Search for the cell housing the specified text and yield its (x, y) center coordinate. 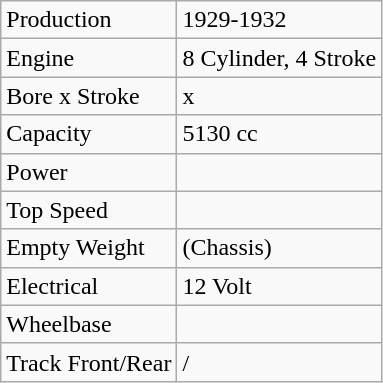
1929-1932 (280, 20)
8 Cylinder, 4 Stroke (280, 58)
Power (89, 172)
12 Volt (280, 286)
Track Front/Rear (89, 362)
(Chassis) (280, 248)
Capacity (89, 134)
Wheelbase (89, 324)
Engine (89, 58)
Production (89, 20)
/ (280, 362)
5130 cc (280, 134)
Top Speed (89, 210)
x (280, 96)
Empty Weight (89, 248)
Bore x Stroke (89, 96)
Electrical (89, 286)
